Locate the cell with the specified text and output its [X, Y] center coordinate. 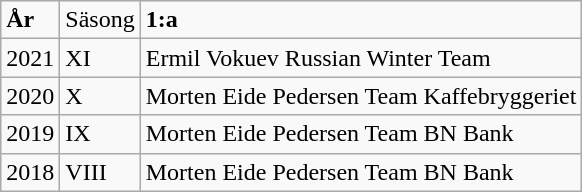
2021 [30, 58]
VIII [100, 172]
År [30, 20]
IX [100, 134]
X [100, 96]
2019 [30, 134]
2020 [30, 96]
1:a [361, 20]
XI [100, 58]
Säsong [100, 20]
2018 [30, 172]
Ermil Vokuev Russian Winter Team [361, 58]
Morten Eide Pedersen Team Kaffebryggeriet [361, 96]
